Return the (X, Y) coordinate for the center point of the cell that contains the specified text.  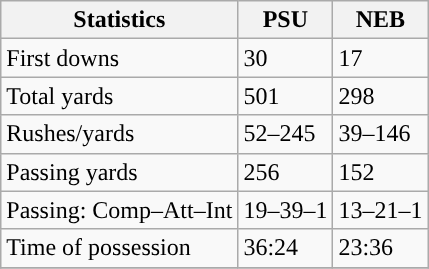
256 (286, 172)
36:24 (286, 248)
Passing: Comp–Att–Int (120, 210)
17 (380, 58)
NEB (380, 20)
13–21–1 (380, 210)
52–245 (286, 134)
First downs (120, 58)
Time of possession (120, 248)
152 (380, 172)
30 (286, 58)
23:36 (380, 248)
Total yards (120, 96)
Statistics (120, 20)
Passing yards (120, 172)
501 (286, 96)
298 (380, 96)
Rushes/yards (120, 134)
39–146 (380, 134)
PSU (286, 20)
19–39–1 (286, 210)
